Determine the (X, Y) coordinate at the center of the cell enclosing the given text.  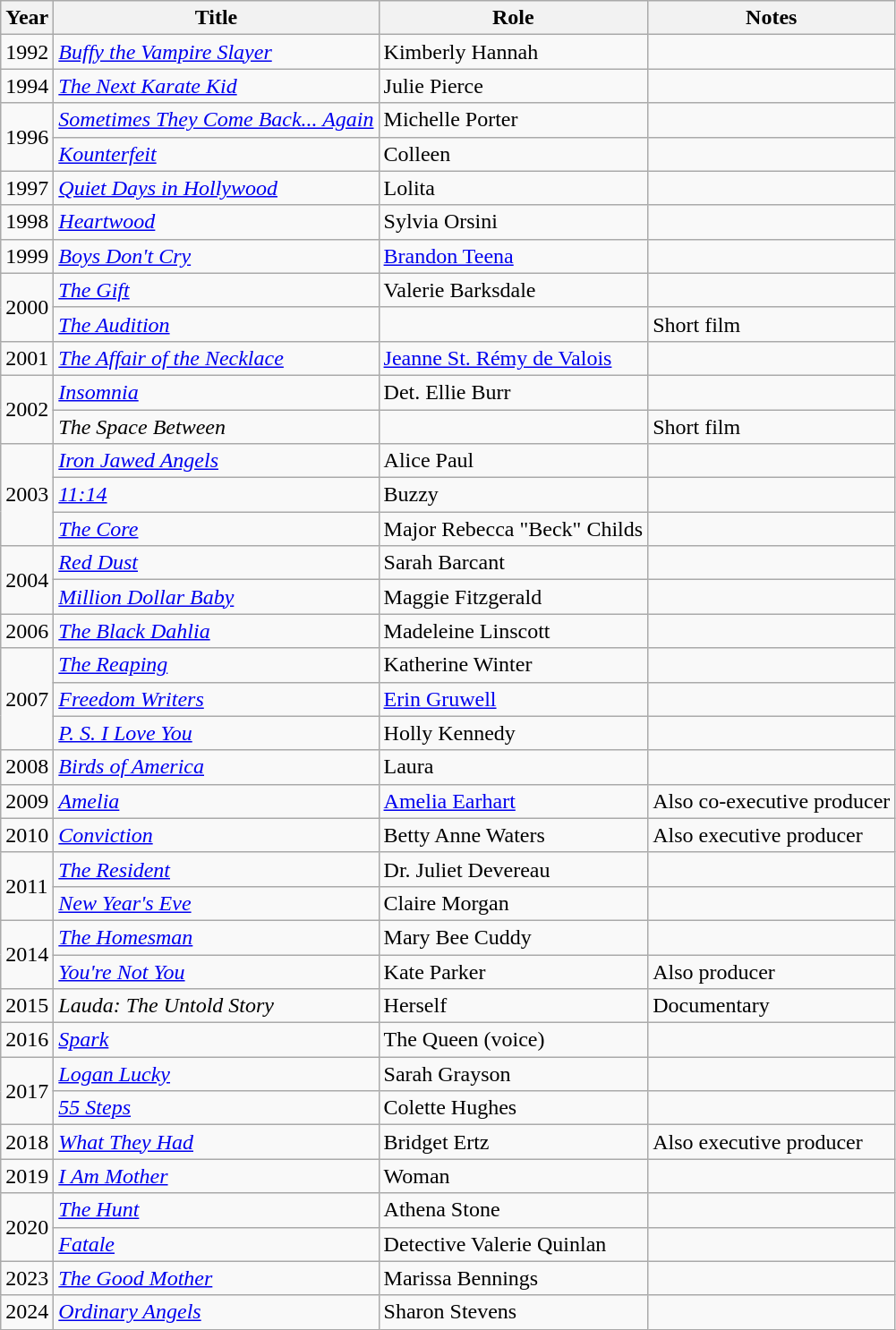
Katherine Winter (514, 665)
Holly Kennedy (514, 733)
2007 (27, 699)
The Reaping (217, 665)
1996 (27, 137)
Birds of America (217, 767)
Fatale (217, 1244)
Major Rebecca "Beck" Childs (514, 529)
The Audition (217, 324)
Kate Parker (514, 971)
2020 (27, 1227)
1992 (27, 52)
Boys Don't Cry (217, 256)
Red Dust (217, 563)
Conviction (217, 835)
Jeanne St. Rémy de Valois (514, 358)
Sharon Stevens (514, 1312)
Lolita (514, 188)
Year (27, 18)
Woman (514, 1176)
Title (217, 18)
Laura (514, 767)
Valerie Barksdale (514, 290)
2009 (27, 801)
Iron Jawed Angels (217, 461)
Colleen (514, 154)
55 Steps (217, 1108)
Insomnia (217, 392)
The Next Karate Kid (217, 86)
Mary Bee Cuddy (514, 937)
2002 (27, 409)
Marissa Bennings (514, 1278)
2011 (27, 886)
Sylvia Orsini (514, 222)
Heartwood (217, 222)
The Core (217, 529)
Notes (772, 18)
2004 (27, 580)
The Gift (217, 290)
1997 (27, 188)
Buzzy (514, 495)
The Space Between (217, 427)
Role (514, 18)
2019 (27, 1176)
Documentary (772, 1006)
2014 (27, 954)
Herself (514, 1006)
Madeleine Linscott (514, 631)
2017 (27, 1091)
The Affair of the Necklace (217, 358)
11:14 (217, 495)
1994 (27, 86)
Amelia (217, 801)
Million Dollar Baby (217, 597)
2006 (27, 631)
Det. Ellie Burr (514, 392)
Lauda: The Untold Story (217, 1006)
2015 (27, 1006)
1999 (27, 256)
Also producer (772, 971)
Buffy the Vampire Slayer (217, 52)
Athena Stone (514, 1210)
2018 (27, 1142)
Claire Morgan (514, 903)
Logan Lucky (217, 1074)
2003 (27, 495)
1998 (27, 222)
2001 (27, 358)
Kimberly Hannah (514, 52)
Also co-executive producer (772, 801)
Sarah Grayson (514, 1074)
Betty Anne Waters (514, 835)
2024 (27, 1312)
Brandon Teena (514, 256)
Erin Gruwell (514, 699)
The Hunt (217, 1210)
2008 (27, 767)
Freedom Writers (217, 699)
Detective Valerie Quinlan (514, 1244)
You're Not You (217, 971)
Spark (217, 1040)
2010 (27, 835)
What They Had (217, 1142)
Sarah Barcant (514, 563)
Bridget Ertz (514, 1142)
P. S. I Love You (217, 733)
Quiet Days in Hollywood (217, 188)
Michelle Porter (514, 120)
The Homesman (217, 937)
The Good Mother (217, 1278)
Dr. Juliet Devereau (514, 869)
2023 (27, 1278)
Ordinary Angels (217, 1312)
The Resident (217, 869)
2016 (27, 1040)
Kounterfeit (217, 154)
Colette Hughes (514, 1108)
Alice Paul (514, 461)
New Year's Eve (217, 903)
The Black Dahlia (217, 631)
The Queen (voice) (514, 1040)
2000 (27, 307)
Amelia Earhart (514, 801)
Sometimes They Come Back... Again (217, 120)
I Am Mother (217, 1176)
Maggie Fitzgerald (514, 597)
Julie Pierce (514, 86)
